For the text-containing cell, return its midpoint in (x, y) coordinate format. 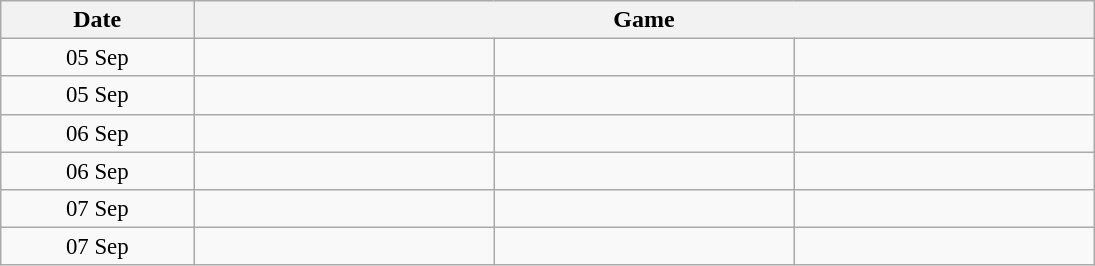
Game (644, 20)
Date (98, 20)
